Return the [x, y] coordinate for the center point of the cell that contains the specified text.  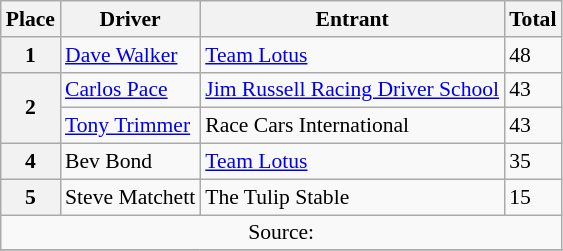
35 [532, 162]
Steve Matchett [130, 197]
2 [30, 108]
Place [30, 19]
Carlos Pace [130, 90]
The Tulip Stable [352, 197]
Source: [282, 233]
Dave Walker [130, 55]
4 [30, 162]
Jim Russell Racing Driver School [352, 90]
Driver [130, 19]
1 [30, 55]
Bev Bond [130, 162]
15 [532, 197]
Race Cars International [352, 126]
5 [30, 197]
48 [532, 55]
Total [532, 19]
Entrant [352, 19]
Tony Trimmer [130, 126]
